Find where the given text appears and provide that cell's center as [x, y] coordinate. 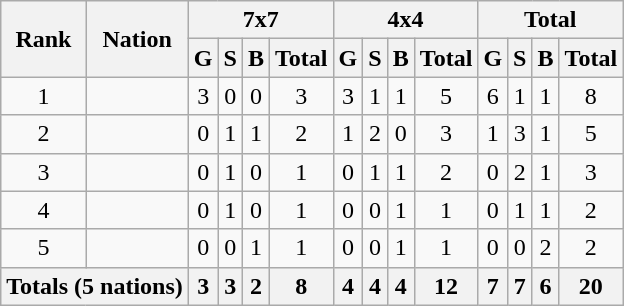
20 [591, 286]
4x4 [406, 20]
Rank [44, 39]
7x7 [260, 20]
Totals (5 nations) [95, 286]
Nation [137, 39]
12 [446, 286]
